Return (X, Y) of the center of cell containing provided text 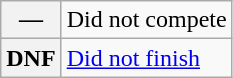
Did not finish (146, 58)
Did not compete (146, 20)
DNF (31, 58)
— (31, 20)
